Search for the cell housing the specified text and yield its [x, y] center coordinate. 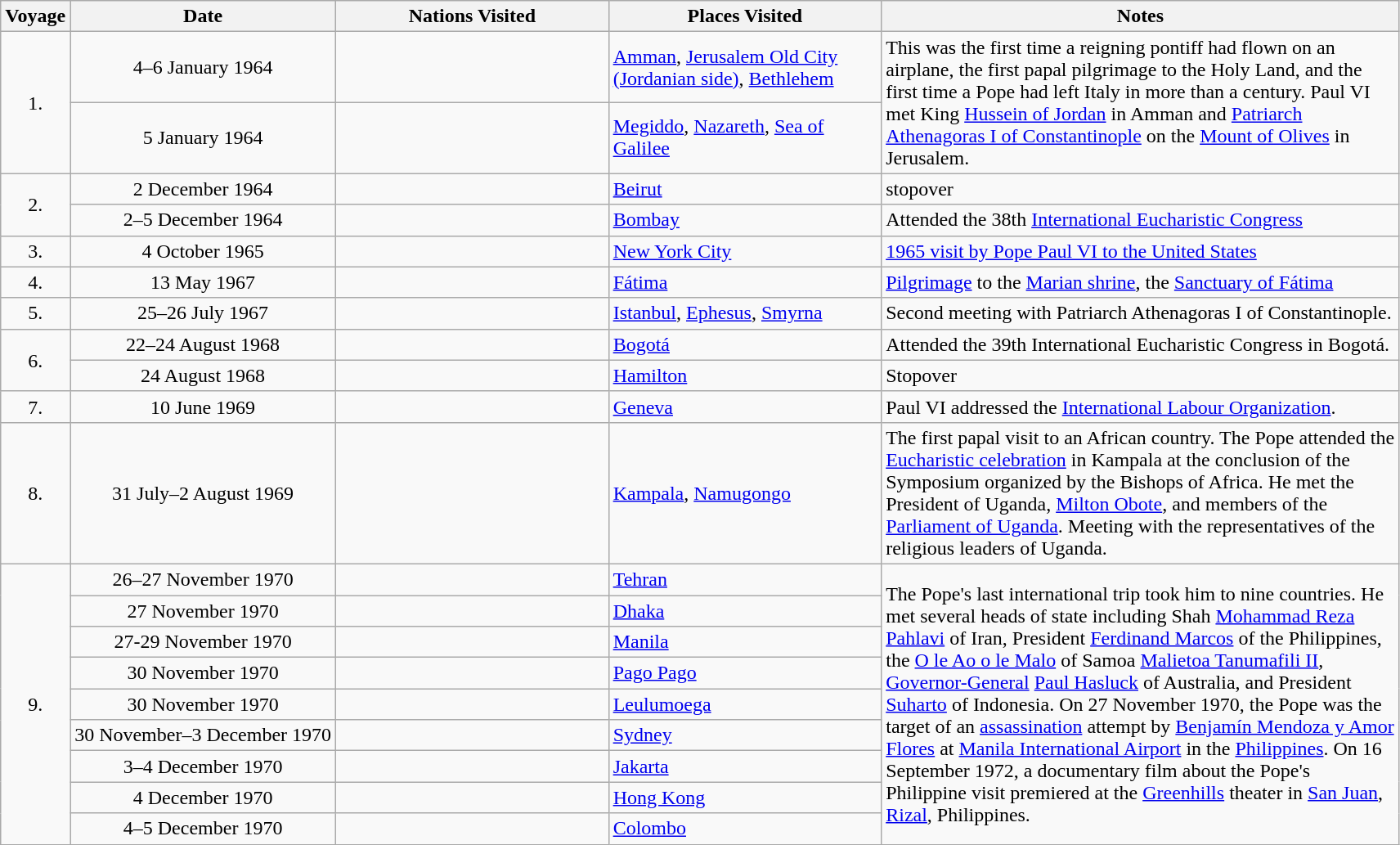
Dhaka [745, 611]
5. [36, 313]
Fátima [745, 282]
Manila [745, 642]
Pilgrimage to the Marian shrine, the Sanctuary of Fátima [1141, 282]
7. [36, 407]
4 October 1965 [203, 251]
10 June 1969 [203, 407]
4 December 1970 [203, 798]
22–24 August 1968 [203, 344]
2. [36, 205]
Hamilton [745, 375]
3–4 December 1970 [203, 766]
26–27 November 1970 [203, 579]
4. [36, 282]
Beirut [745, 189]
30 November–3 December 1970 [203, 735]
Sydney [745, 735]
4–5 December 1970 [203, 829]
13 May 1967 [203, 282]
27 November 1970 [203, 611]
2 December 1964 [203, 189]
Geneva [745, 407]
Second meeting with Patriarch Athenagoras I of Constantinople. [1141, 313]
2–5 December 1964 [203, 220]
Places Visited [745, 16]
Megiddo, Nazareth, Sea of Galilee [745, 137]
Istanbul, Ephesus, Smyrna [745, 313]
24 August 1968 [203, 375]
6. [36, 360]
New York City [745, 251]
Attended the 38th International Eucharistic Congress [1141, 220]
Kampala, Namugongo [745, 492]
31 July–2 August 1969 [203, 492]
4–6 January 1964 [203, 67]
stopover [1141, 189]
8. [36, 492]
Amman, Jerusalem Old City (Jordanian side), Bethlehem [745, 67]
Notes [1141, 16]
Nations Visited [473, 16]
Leulumoega [745, 704]
Bogotá [745, 344]
3. [36, 251]
Tehran [745, 579]
1965 visit by Pope Paul VI to the United States [1141, 251]
Jakarta [745, 766]
5 January 1964 [203, 137]
Colombo [745, 829]
27-29 November 1970 [203, 642]
Attended the 39th International Eucharistic Congress in Bogotá. [1141, 344]
Hong Kong [745, 798]
Pago Pago [745, 673]
Voyage [36, 16]
Paul VI addressed the International Labour Organization. [1141, 407]
Stopover [1141, 375]
1. [36, 103]
9. [36, 703]
Bombay [745, 220]
Date [203, 16]
25–26 July 1967 [203, 313]
